Pinpoint the cell where the given text exists, returning its [x, y] midpoint coordinate. 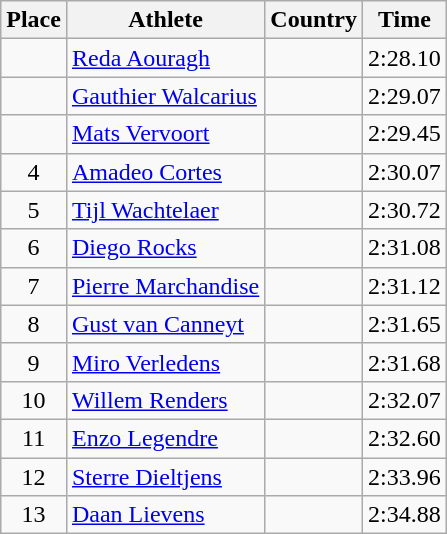
Diego Rocks [165, 248]
2:31.65 [405, 324]
Sterre Dieltjens [165, 477]
Pierre Marchandise [165, 286]
Time [405, 20]
2:32.60 [405, 438]
Place [34, 20]
Enzo Legendre [165, 438]
Tijl Wachtelaer [165, 210]
Mats Vervoort [165, 134]
6 [34, 248]
Gauthier Walcarius [165, 96]
8 [34, 324]
9 [34, 362]
2:32.07 [405, 400]
Athlete [165, 20]
2:31.68 [405, 362]
2:30.72 [405, 210]
5 [34, 210]
2:29.07 [405, 96]
Country [314, 20]
2:31.12 [405, 286]
2:28.10 [405, 58]
Amadeo Cortes [165, 172]
Daan Lievens [165, 515]
Reda Aouragh [165, 58]
13 [34, 515]
2:34.88 [405, 515]
2:30.07 [405, 172]
4 [34, 172]
12 [34, 477]
11 [34, 438]
Miro Verledens [165, 362]
2:31.08 [405, 248]
Gust van Canneyt [165, 324]
2:33.96 [405, 477]
Willem Renders [165, 400]
7 [34, 286]
10 [34, 400]
2:29.45 [405, 134]
